Locate the cell with the specified text and output its (X, Y) center coordinate. 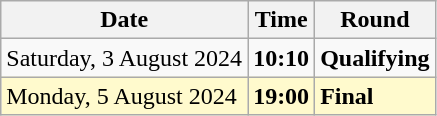
19:00 (282, 96)
Round (375, 20)
10:10 (282, 58)
Date (124, 20)
Qualifying (375, 58)
Time (282, 20)
Final (375, 96)
Saturday, 3 August 2024 (124, 58)
Monday, 5 August 2024 (124, 96)
